Locate the cell with the specified text and output its (x, y) center coordinate. 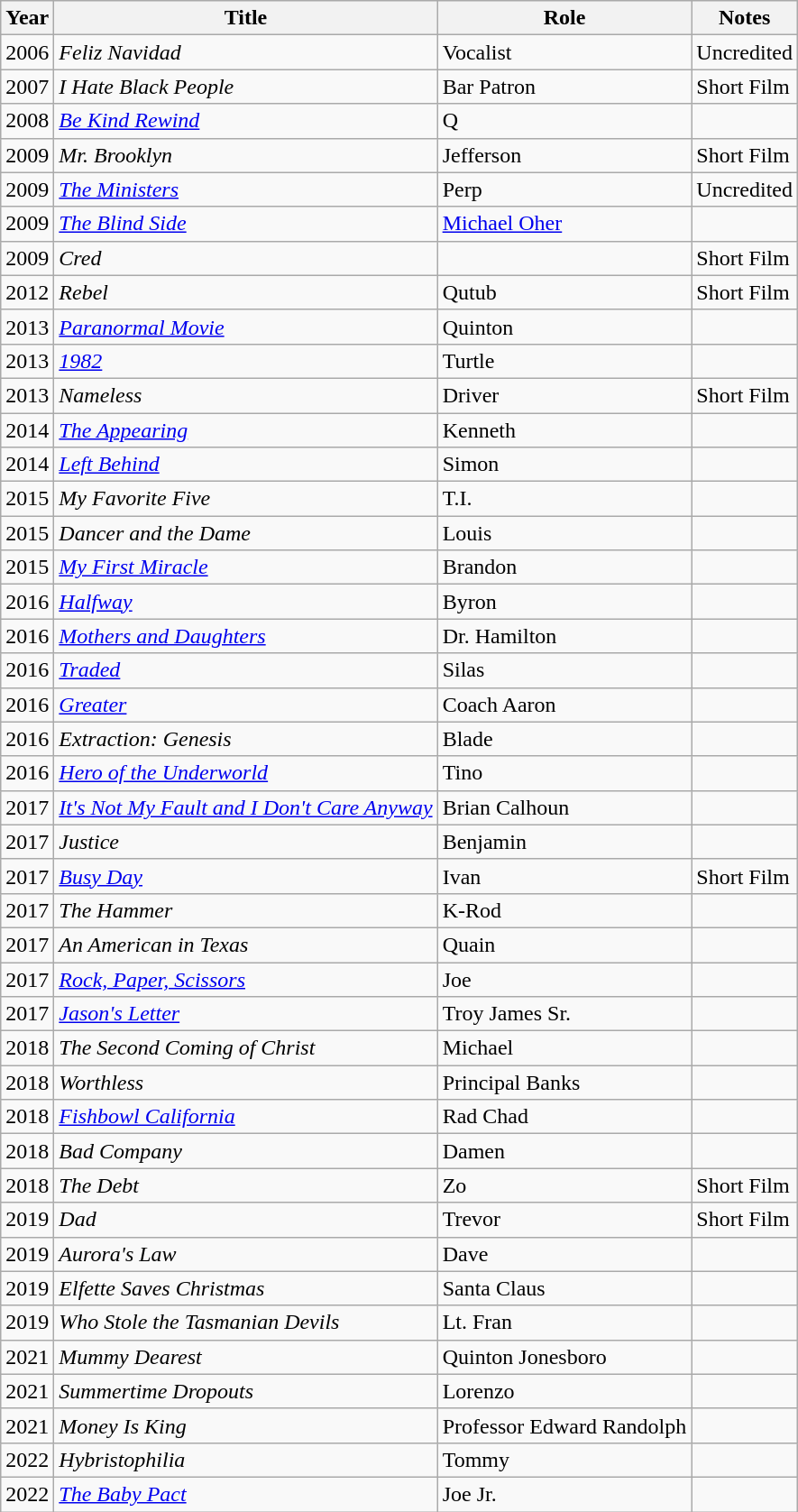
Hybristophilia (245, 1460)
Michael (564, 1048)
Busy Day (245, 876)
Ivan (564, 876)
Silas (564, 670)
Rock, Paper, Scissors (245, 979)
1982 (245, 361)
Tino (564, 773)
Year (27, 18)
Brandon (564, 567)
Bad Company (245, 1151)
Cred (245, 258)
Bar Patron (564, 87)
Brian Calhoun (564, 807)
Quinton Jonesboro (564, 1357)
Louis (564, 533)
2007 (27, 87)
Damen (564, 1151)
Rebel (245, 292)
Qutub (564, 292)
Vocalist (564, 52)
Blade (564, 739)
Halfway (245, 602)
Quain (564, 945)
Greater (245, 705)
Lorenzo (564, 1391)
Dad (245, 1220)
The Ministers (245, 189)
Mr. Brooklyn (245, 155)
Fishbowl California (245, 1117)
Troy James Sr. (564, 1014)
T.I. (564, 499)
Traded (245, 670)
Jason's Letter (245, 1014)
The Appearing (245, 430)
Tommy (564, 1460)
Zo (564, 1185)
Byron (564, 602)
Driver (564, 395)
Role (564, 18)
Simon (564, 465)
Justice (245, 842)
Perp (564, 189)
Coach Aaron (564, 705)
Paranormal Movie (245, 327)
Be Kind Rewind (245, 121)
Feliz Navidad (245, 52)
Rad Chad (564, 1117)
Left Behind (245, 465)
Professor Edward Randolph (564, 1425)
Benjamin (564, 842)
The Hammer (245, 910)
Extraction: Genesis (245, 739)
Michael Oher (564, 224)
Notes (745, 18)
Who Stole the Tasmanian Devils (245, 1323)
Nameless (245, 395)
Turtle (564, 361)
Dr. Hamilton (564, 636)
I Hate Black People (245, 87)
Mothers and Daughters (245, 636)
The Baby Pact (245, 1494)
K-Rod (564, 910)
Money Is King (245, 1425)
Principal Banks (564, 1083)
My First Miracle (245, 567)
Trevor (564, 1220)
It's Not My Fault and I Don't Care Anyway (245, 807)
Kenneth (564, 430)
The Debt (245, 1185)
Hero of the Underworld (245, 773)
Title (245, 18)
Joe Jr. (564, 1494)
The Blind Side (245, 224)
Mummy Dearest (245, 1357)
Lt. Fran (564, 1323)
Santa Claus (564, 1288)
Dave (564, 1254)
My Favorite Five (245, 499)
An American in Texas (245, 945)
2012 (27, 292)
Dancer and the Dame (245, 533)
Joe (564, 979)
2008 (27, 121)
Quinton (564, 327)
Aurora's Law (245, 1254)
Q (564, 121)
Jefferson (564, 155)
The Second Coming of Christ (245, 1048)
Worthless (245, 1083)
Summertime Dropouts (245, 1391)
Elfette Saves Christmas (245, 1288)
2006 (27, 52)
